Detect which cell encompasses the target text, then output its [x, y] center coordinate. 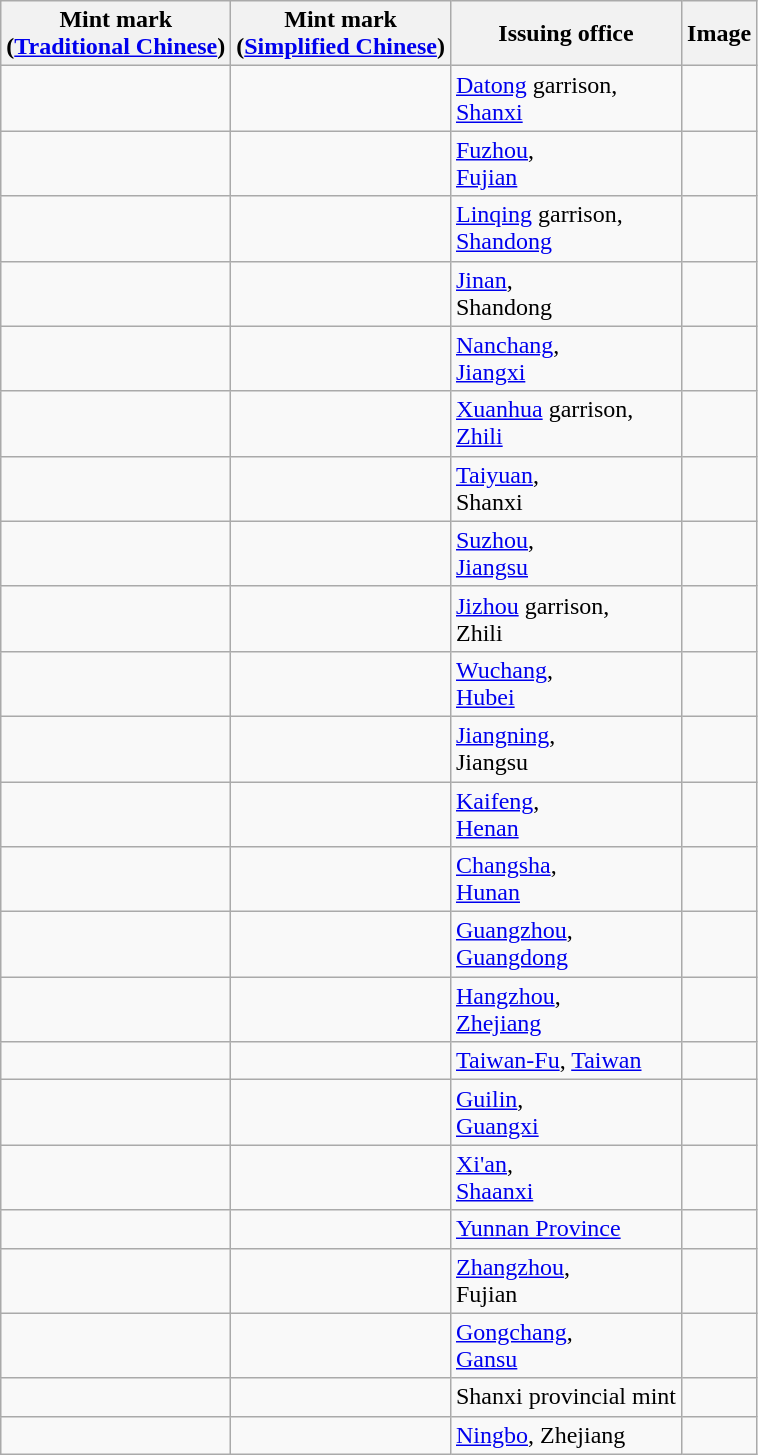
Hangzhou,Zhejiang [566, 1010]
Fuzhou,Fujian [566, 164]
Guangzhou,Guangdong [566, 944]
Wuchang,Hubei [566, 684]
Jinan,Shandong [566, 294]
Xuanhua garrison,Zhili [566, 424]
Yunnan Province [566, 1229]
Nanchang,Jiangxi [566, 358]
Guilin,Guangxi [566, 1112]
Taiwan-Fu, Taiwan [566, 1061]
Ningbo, Zhejiang [566, 1435]
Mint mark(Simplified Chinese) [341, 34]
Linqing garrison,Shandong [566, 228]
Suzhou,Jiangsu [566, 554]
Taiyuan,Shanxi [566, 488]
Xi'an,Shaanxi [566, 1178]
Gongchang,Gansu [566, 1346]
Jizhou garrison,Zhili [566, 618]
Kaifeng,Henan [566, 814]
Jiangning,Jiangsu [566, 748]
Shanxi provincial mint [566, 1397]
Zhangzhou,Fujian [566, 1280]
Mint mark(Traditional Chinese) [116, 34]
Issuing office [566, 34]
Changsha,Hunan [566, 880]
Datong garrison,Shanxi [566, 98]
Image [720, 34]
